Capture the cell that displays the provided text and extract its (X, Y) central coordinate. 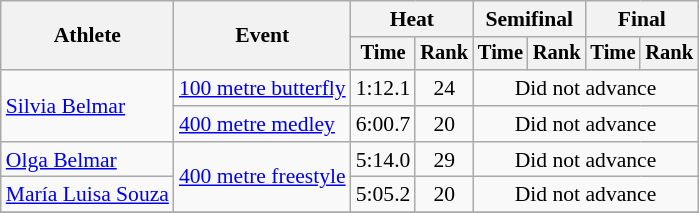
Final (641, 19)
6:00.7 (384, 124)
5:05.2 (384, 195)
Event (262, 36)
100 metre butterfly (262, 88)
Silvia Belmar (88, 106)
Olga Belmar (88, 160)
Athlete (88, 36)
Heat (412, 19)
María Luisa Souza (88, 195)
Semifinal (529, 19)
24 (444, 88)
400 metre freestyle (262, 178)
1:12.1 (384, 88)
5:14.0 (384, 160)
400 metre medley (262, 124)
29 (444, 160)
